Determine the (X, Y) coordinate at the center of the cell enclosing the given text.  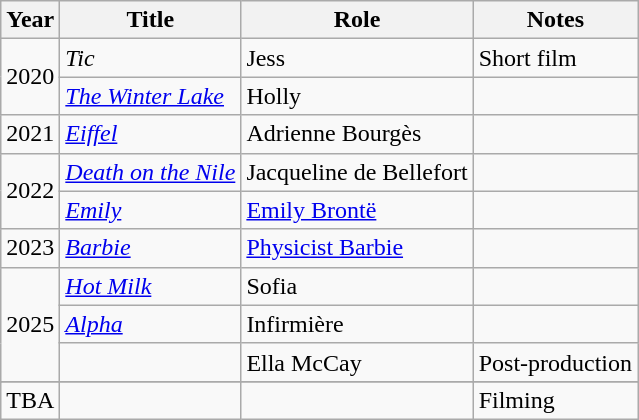
Jess (357, 58)
Hot Milk (150, 286)
Short film (555, 58)
2020 (30, 77)
2023 (30, 248)
Emily (150, 210)
Physicist Barbie (357, 248)
2021 (30, 134)
Role (357, 20)
Jacqueline de Bellefort (357, 172)
Holly (357, 96)
Adrienne Bourgès (357, 134)
Ella McCay (357, 362)
2025 (30, 324)
Emily Brontë (357, 210)
2022 (30, 191)
Alpha (150, 324)
Tic (150, 58)
Notes (555, 20)
Eiffel (150, 134)
Barbie (150, 248)
The Winter Lake (150, 96)
Sofia (357, 286)
TBA (30, 400)
Filming (555, 400)
Title (150, 20)
Year (30, 20)
Death on the Nile (150, 172)
Infirmière (357, 324)
Post-production (555, 362)
